Detect which cell encompasses the target text, then output its (X, Y) center coordinate. 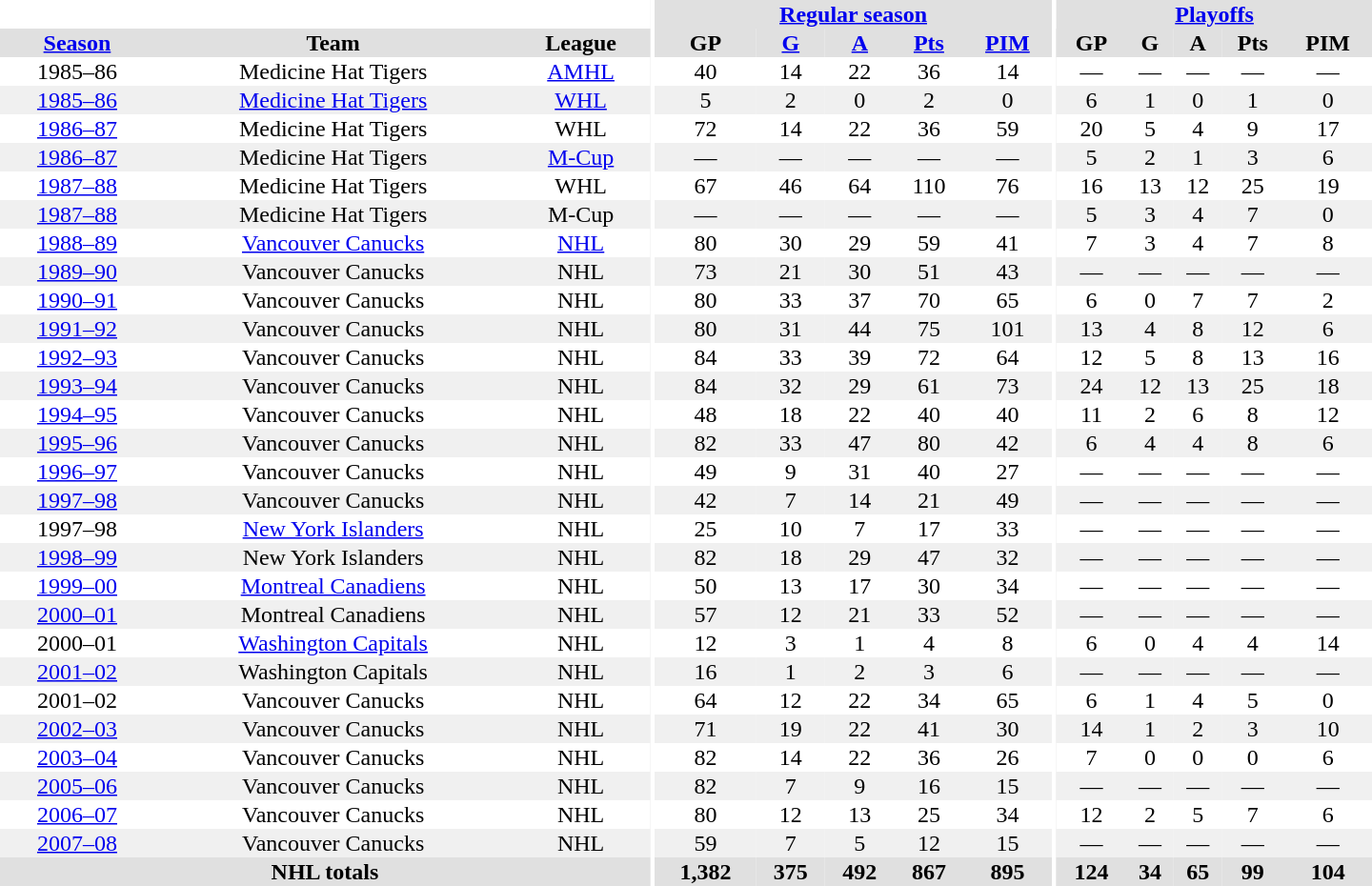
1989–90 (77, 272)
895 (1007, 872)
11 (1092, 414)
2005–06 (77, 786)
20 (1092, 129)
Playoffs (1214, 14)
67 (705, 186)
1994–95 (77, 414)
NHL totals (325, 872)
24 (1092, 386)
110 (930, 186)
39 (859, 357)
71 (705, 729)
2003–04 (77, 757)
99 (1252, 872)
867 (930, 872)
2007–08 (77, 843)
1999–00 (77, 586)
492 (859, 872)
AMHL (581, 71)
51 (930, 272)
1991–92 (77, 329)
46 (791, 186)
52 (1007, 614)
1996–97 (77, 472)
43 (1007, 272)
101 (1007, 329)
37 (859, 300)
27 (1007, 472)
1,382 (705, 872)
104 (1328, 872)
1992–93 (77, 357)
61 (930, 386)
Regular season (853, 14)
1990–91 (77, 300)
2006–07 (77, 815)
48 (705, 414)
1995–96 (77, 443)
1988–89 (77, 243)
26 (1007, 757)
League (581, 43)
1993–94 (77, 386)
50 (705, 586)
44 (859, 329)
124 (1092, 872)
Team (333, 43)
1998–99 (77, 557)
Season (77, 43)
75 (930, 329)
76 (1007, 186)
2002–03 (77, 729)
375 (791, 872)
70 (930, 300)
57 (705, 614)
